Find where the given text appears and provide that cell's center as (x, y) coordinate. 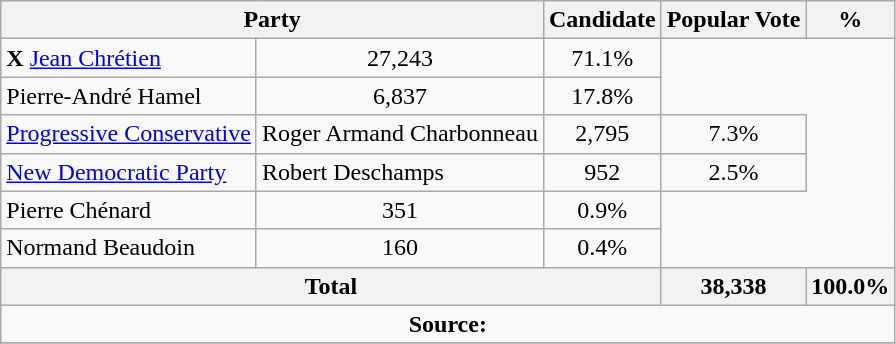
71.1% (602, 58)
Total (331, 286)
Candidate (602, 20)
X Jean Chrétien (129, 58)
% (850, 20)
2,795 (602, 134)
Progressive Conservative (129, 134)
Roger Armand Charbonneau (400, 134)
7.3% (734, 134)
351 (400, 210)
952 (602, 172)
Pierre Chénard (129, 210)
Party (272, 20)
Popular Vote (734, 20)
100.0% (850, 286)
160 (400, 248)
Pierre-André Hamel (129, 96)
Robert Deschamps (400, 172)
Normand Beaudoin (129, 248)
27,243 (400, 58)
New Democratic Party (129, 172)
0.4% (602, 248)
2.5% (734, 172)
Source: (448, 324)
38,338 (734, 286)
0.9% (602, 210)
17.8% (602, 96)
6,837 (400, 96)
